Return (X, Y) of the center of cell containing provided text 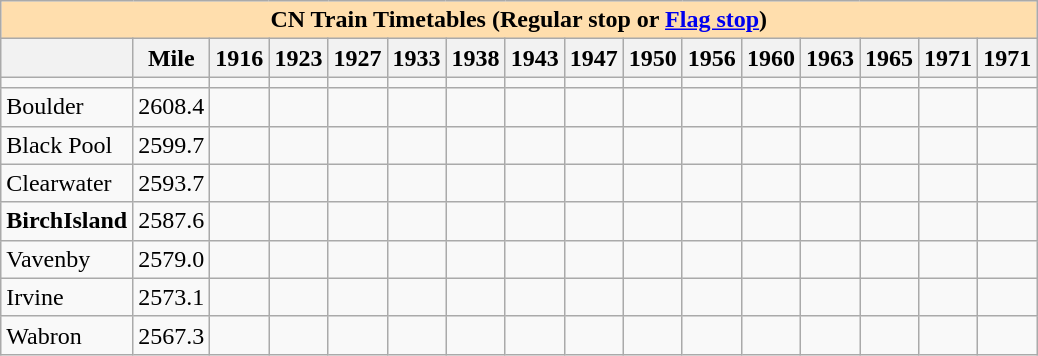
1950 (652, 58)
1960 (770, 58)
1923 (298, 58)
Mile (172, 58)
2587.6 (172, 221)
1938 (476, 58)
Boulder (67, 107)
Wabron (67, 335)
1943 (534, 58)
2579.0 (172, 259)
2599.7 (172, 145)
BirchIsland (67, 221)
1933 (416, 58)
Clearwater (67, 183)
2573.1 (172, 297)
1947 (594, 58)
CN Train Timetables (Regular stop or Flag stop) (519, 20)
2567.3 (172, 335)
Irvine (67, 297)
1965 (890, 58)
1916 (240, 58)
Black Pool (67, 145)
2608.4 (172, 107)
1963 (830, 58)
1927 (358, 58)
2593.7 (172, 183)
Vavenby (67, 259)
1956 (712, 58)
